Scan for the cell matching the given text and deliver its [x, y] coordinate at center. 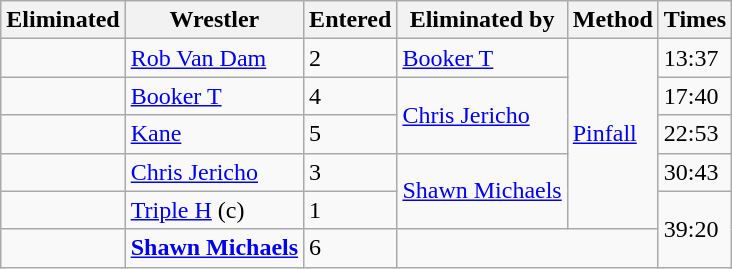
2 [350, 58]
Times [694, 20]
22:53 [694, 134]
Wrestler [214, 20]
Eliminated by [482, 20]
Rob Van Dam [214, 58]
Entered [350, 20]
30:43 [694, 172]
39:20 [694, 229]
Eliminated [63, 20]
3 [350, 172]
Method [612, 20]
17:40 [694, 96]
6 [350, 248]
Pinfall [612, 134]
5 [350, 134]
Kane [214, 134]
Triple H (c) [214, 210]
1 [350, 210]
4 [350, 96]
13:37 [694, 58]
